Pinpoint the cell where the given text exists, returning its [X, Y] midpoint coordinate. 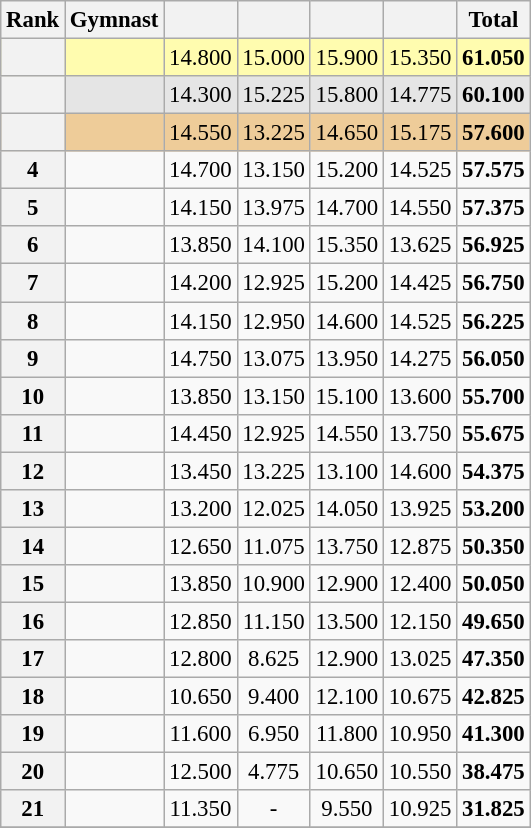
20 [33, 772]
15.000 [274, 58]
15.175 [420, 133]
38.475 [494, 772]
16 [33, 621]
56.050 [494, 358]
60.100 [494, 95]
12.025 [274, 509]
31.825 [494, 809]
57.575 [494, 170]
8 [33, 321]
14.425 [420, 283]
13.025 [420, 659]
47.350 [494, 659]
- [274, 809]
21 [33, 809]
9 [33, 358]
14 [33, 546]
Total [494, 20]
13.100 [346, 471]
9.400 [274, 697]
12.800 [200, 659]
Gymnast [114, 20]
15.100 [346, 396]
13 [33, 509]
12.950 [274, 321]
11.350 [200, 809]
41.300 [494, 734]
4.775 [274, 772]
12 [33, 471]
13.075 [274, 358]
13.975 [274, 208]
56.225 [494, 321]
10.900 [274, 584]
42.825 [494, 697]
10.925 [420, 809]
11 [33, 433]
54.375 [494, 471]
55.700 [494, 396]
12.850 [200, 621]
55.675 [494, 433]
10.950 [420, 734]
Rank [33, 20]
13.200 [200, 509]
14.300 [200, 95]
10.675 [420, 697]
19 [33, 734]
49.650 [494, 621]
53.200 [494, 509]
13.625 [420, 245]
6.950 [274, 734]
13.600 [420, 396]
15.800 [346, 95]
50.050 [494, 584]
11.150 [274, 621]
10.550 [420, 772]
8.625 [274, 659]
57.375 [494, 208]
50.350 [494, 546]
17 [33, 659]
11.600 [200, 734]
9.550 [346, 809]
14.800 [200, 58]
12.650 [200, 546]
61.050 [494, 58]
12.875 [420, 546]
56.925 [494, 245]
12.400 [420, 584]
15.900 [346, 58]
15 [33, 584]
13.925 [420, 509]
14.050 [346, 509]
11.075 [274, 546]
11.800 [346, 734]
13.500 [346, 621]
12.150 [420, 621]
13.950 [346, 358]
12.100 [346, 697]
12.500 [200, 772]
14.775 [420, 95]
6 [33, 245]
14.275 [420, 358]
7 [33, 283]
10 [33, 396]
14.750 [200, 358]
14.200 [200, 283]
14.100 [274, 245]
15.225 [274, 95]
13.450 [200, 471]
5 [33, 208]
57.600 [494, 133]
18 [33, 697]
56.750 [494, 283]
14.650 [346, 133]
4 [33, 170]
14.450 [200, 433]
